Scan for the cell matching the given text and deliver its [X, Y] coordinate at center. 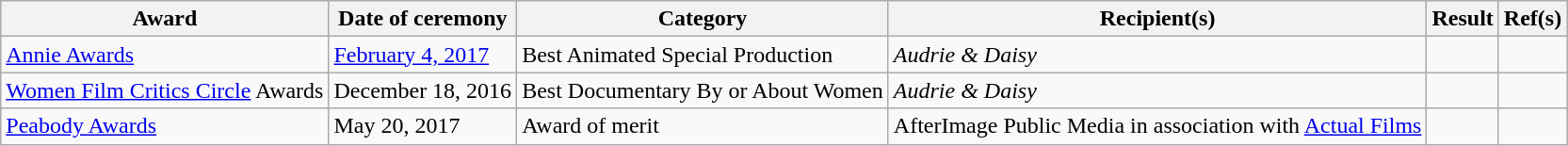
Result [1463, 19]
Best Documentary By or About Women [703, 90]
AfterImage Public Media in association with Actual Films [1157, 126]
Best Animated Special Production [703, 55]
Recipient(s) [1157, 19]
December 18, 2016 [423, 90]
Date of ceremony [423, 19]
Award [165, 19]
Peabody Awards [165, 126]
February 4, 2017 [423, 55]
Women Film Critics Circle Awards [165, 90]
May 20, 2017 [423, 126]
Ref(s) [1532, 19]
Category [703, 19]
Award of merit [703, 126]
Annie Awards [165, 55]
